Extract the (x, y) coordinate from the center of the cell holding the provided text.  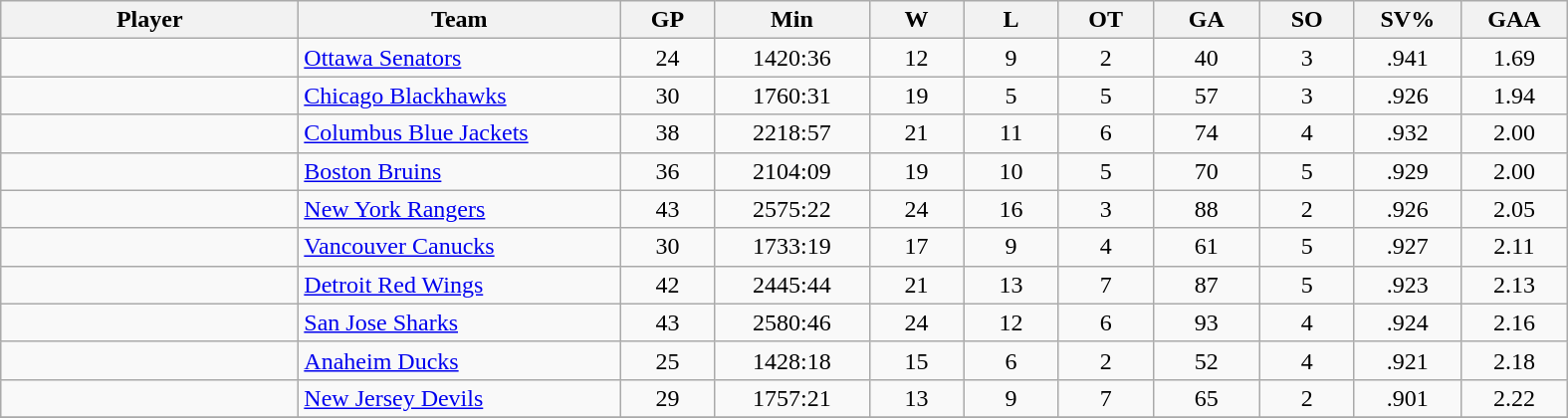
38 (667, 133)
.941 (1408, 58)
16 (1011, 209)
42 (667, 285)
SO (1306, 20)
2.13 (1513, 285)
1760:31 (792, 96)
74 (1207, 133)
New Jersey Devils (460, 398)
2104:09 (792, 171)
New York Rangers (460, 209)
11 (1011, 133)
GAA (1513, 20)
.929 (1408, 171)
GP (667, 20)
15 (916, 360)
93 (1207, 322)
2580:46 (792, 322)
.901 (1408, 398)
2575:22 (792, 209)
10 (1011, 171)
1428:18 (792, 360)
1733:19 (792, 247)
L (1011, 20)
29 (667, 398)
.924 (1408, 322)
Chicago Blackhawks (460, 96)
Boston Bruins (460, 171)
52 (1207, 360)
2.18 (1513, 360)
W (916, 20)
Team (460, 20)
Columbus Blue Jackets (460, 133)
17 (916, 247)
Ottawa Senators (460, 58)
70 (1207, 171)
Player (149, 20)
1420:36 (792, 58)
36 (667, 171)
1757:21 (792, 398)
61 (1207, 247)
87 (1207, 285)
2.16 (1513, 322)
2445:44 (792, 285)
2.11 (1513, 247)
57 (1207, 96)
.921 (1408, 360)
SV% (1408, 20)
Detroit Red Wings (460, 285)
Vancouver Canucks (460, 247)
OT (1105, 20)
Min (792, 20)
.927 (1408, 247)
.923 (1408, 285)
San Jose Sharks (460, 322)
25 (667, 360)
2.05 (1513, 209)
40 (1207, 58)
88 (1207, 209)
1.94 (1513, 96)
1.69 (1513, 58)
.932 (1408, 133)
Anaheim Ducks (460, 360)
GA (1207, 20)
65 (1207, 398)
2.22 (1513, 398)
2218:57 (792, 133)
